Scan for the cell matching the given text and deliver its [x, y] coordinate at center. 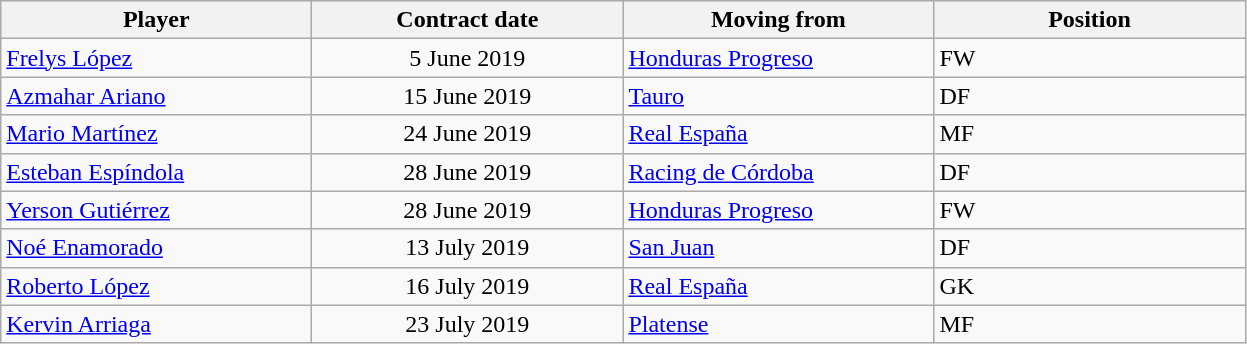
Noé Enamorado [156, 248]
15 June 2019 [468, 96]
Tauro [778, 96]
Frelys López [156, 58]
24 June 2019 [468, 134]
Mario Martínez [156, 134]
Roberto López [156, 286]
Platense [778, 324]
5 June 2019 [468, 58]
Racing de Córdoba [778, 172]
San Juan [778, 248]
Esteban Espíndola [156, 172]
Azmahar Ariano [156, 96]
16 July 2019 [468, 286]
Yerson Gutiérrez [156, 210]
Contract date [468, 20]
Player [156, 20]
Position [1090, 20]
Moving from [778, 20]
13 July 2019 [468, 248]
23 July 2019 [468, 324]
Kervin Arriaga [156, 324]
GK [1090, 286]
